Pinpoint the cell where the given text exists, returning its [X, Y] midpoint coordinate. 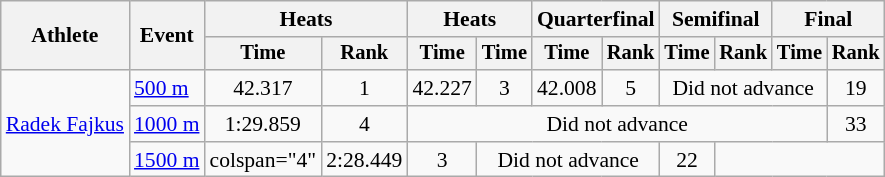
Athlete [65, 36]
42.227 [442, 88]
5 [631, 88]
500 m [166, 88]
Semifinal [716, 19]
4 [364, 124]
Radek Fajkus [65, 124]
Quarterfinal [596, 19]
3 [504, 88]
42.317 [262, 88]
42.008 [567, 88]
Final [828, 19]
1:29.859 [262, 124]
19 [856, 88]
1000 m [166, 124]
1 [364, 88]
33 [856, 124]
Event [166, 36]
